From the cell containing the given text, extract its center point as (x, y) coordinate. 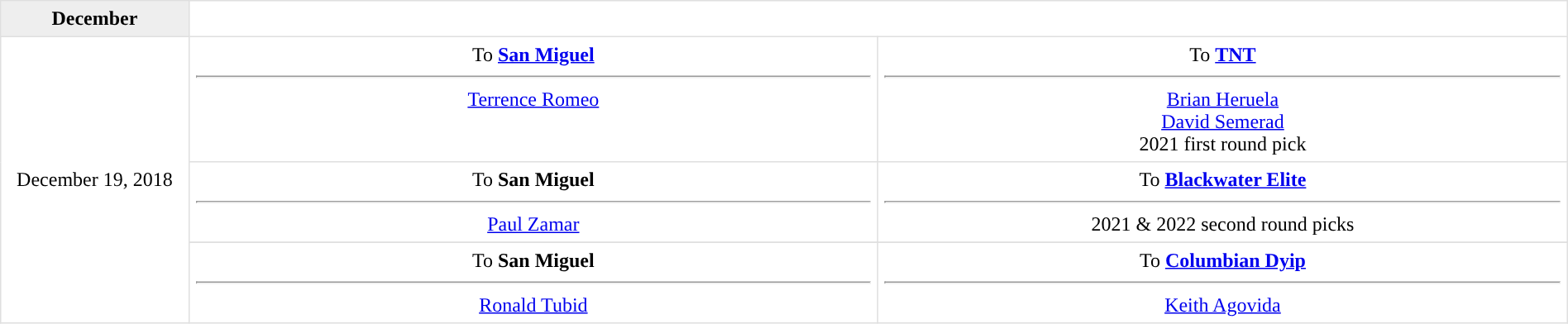
To TNTBrian HeruelaDavid Semerad2021 first round pick (1223, 99)
To Blackwater Elite2021 & 2022 second round picks (1223, 202)
To Columbian DyipKeith Agovida (1223, 283)
To San MiguelRonald Tubid (533, 283)
To San MiguelPaul Zamar (533, 202)
December 19, 2018 (94, 179)
December (94, 19)
To San MiguelTerrence Romeo (533, 99)
